Detect which cell encompasses the target text, then output its (X, Y) center coordinate. 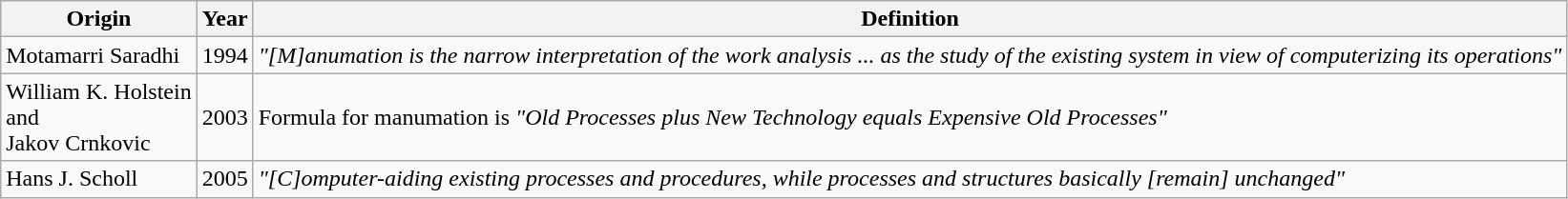
Formula for manumation is "Old Processes plus New Technology equals Expensive Old Processes" (910, 117)
"[M]anumation is the narrow interpretation of the work analysis ... as the study of the existing system in view of computerizing its operations" (910, 55)
William K. Holstein and Jakov Crnkovic (99, 117)
2005 (225, 179)
Year (225, 19)
"[C]omputer-aiding existing processes and procedures, while processes and structures basically [remain] unchanged" (910, 179)
Origin (99, 19)
Definition (910, 19)
Motamarri Saradhi (99, 55)
2003 (225, 117)
Hans J. Scholl (99, 179)
1994 (225, 55)
